Return (X, Y) of the center of cell containing provided text 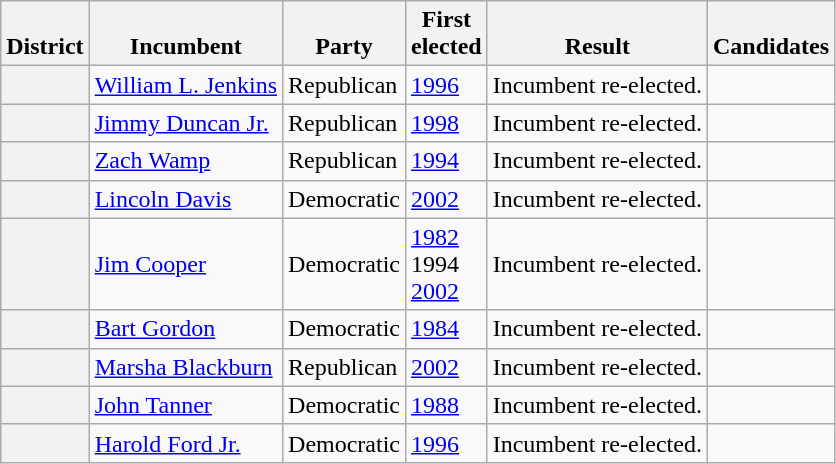
1998 (447, 123)
John Tanner (186, 405)
District (45, 34)
Bart Gordon (186, 329)
Jimmy Duncan Jr. (186, 123)
Zach Wamp (186, 161)
1984 (447, 329)
Lincoln Davis (186, 199)
Jim Cooper (186, 264)
William L. Jenkins (186, 85)
Party (344, 34)
1994 (447, 161)
Incumbent (186, 34)
Firstelected (447, 34)
Harold Ford Jr. (186, 443)
19821994 2002 (447, 264)
Candidates (770, 34)
1988 (447, 405)
Marsha Blackburn (186, 367)
Result (597, 34)
